Identify which cell holds the provided text, then report its (X, Y) central coordinate. 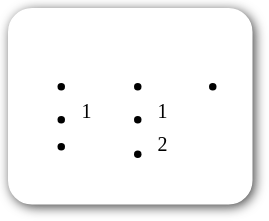
1 (56, 106)
12 (132, 106)
